Provide the [x, y] coordinate of the cell's center where the given text is located.  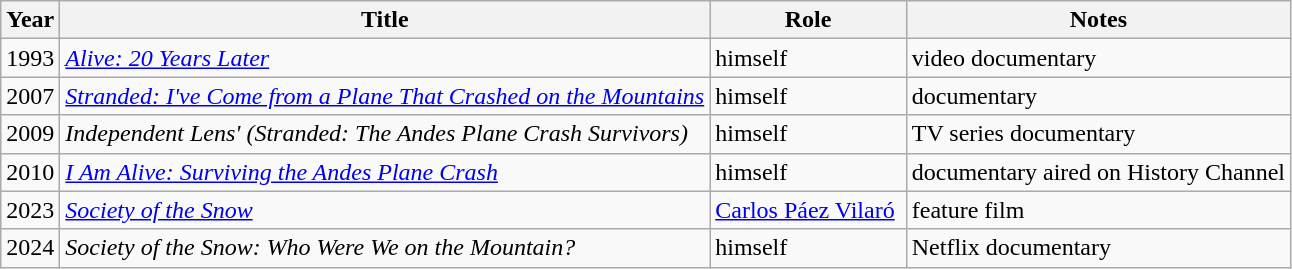
Notes [1098, 20]
Role [808, 20]
Netflix documentary [1098, 248]
2007 [30, 96]
Title [385, 20]
1993 [30, 58]
Society of the Snow: Who Were We on the Mountain? [385, 248]
2024 [30, 248]
I Am Alive: Surviving the Andes Plane Crash [385, 172]
Year [30, 20]
Independent Lens' (Stranded: The Andes Plane Crash Survivors) [385, 134]
documentary aired on History Channel [1098, 172]
Stranded: I've Come from a Plane That Crashed on the Mountains [385, 96]
documentary [1098, 96]
Carlos Páez Vilaró [808, 210]
2010 [30, 172]
Society of the Snow [385, 210]
2009 [30, 134]
Alive: 20 Years Later [385, 58]
video documentary [1098, 58]
TV series documentary [1098, 134]
feature film [1098, 210]
2023 [30, 210]
